Determine the (X, Y) coordinate at the center of the cell enclosing the given text.  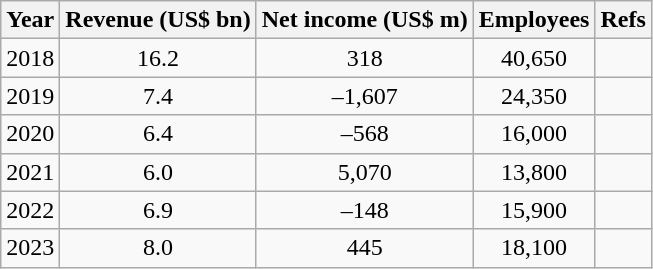
6.4 (158, 134)
–1,607 (364, 96)
7.4 (158, 96)
13,800 (534, 172)
2023 (30, 248)
–568 (364, 134)
2019 (30, 96)
2022 (30, 210)
445 (364, 248)
16,000 (534, 134)
Net income (US$ m) (364, 20)
Year (30, 20)
Employees (534, 20)
16.2 (158, 58)
Revenue (US$ bn) (158, 20)
18,100 (534, 248)
318 (364, 58)
40,650 (534, 58)
–148 (364, 210)
6.0 (158, 172)
2021 (30, 172)
8.0 (158, 248)
15,900 (534, 210)
6.9 (158, 210)
2018 (30, 58)
Refs (623, 20)
5,070 (364, 172)
2020 (30, 134)
24,350 (534, 96)
